Provide the (X, Y) coordinate of the cell's center where the given text is located.  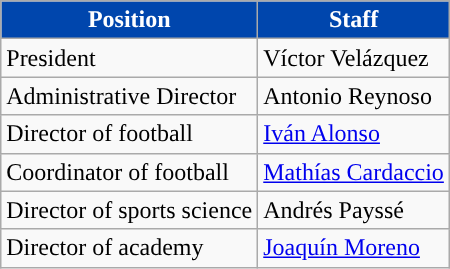
Director of football (130, 134)
Coordinator of football (130, 172)
Joaquín Moreno (354, 248)
Administrative Director (130, 96)
Antonio Reynoso (354, 96)
Mathías Cardaccio (354, 172)
President (130, 58)
Director of academy (130, 248)
Staff (354, 20)
Andrés Payssé (354, 210)
Víctor Velázquez (354, 58)
Iván Alonso (354, 134)
Director of sports science (130, 210)
Position (130, 20)
